From the cell containing the given text, extract its center point as (x, y) coordinate. 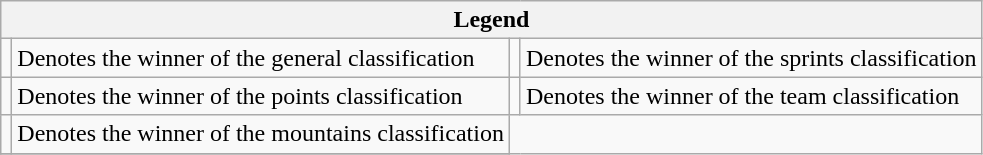
Denotes the winner of the points classification (261, 96)
Denotes the winner of the team classification (751, 96)
Denotes the winner of the mountains classification (261, 134)
Denotes the winner of the sprints classification (751, 58)
Denotes the winner of the general classification (261, 58)
Legend (492, 20)
